Provide the [x, y] coordinate of the cell's center where the given text is located.  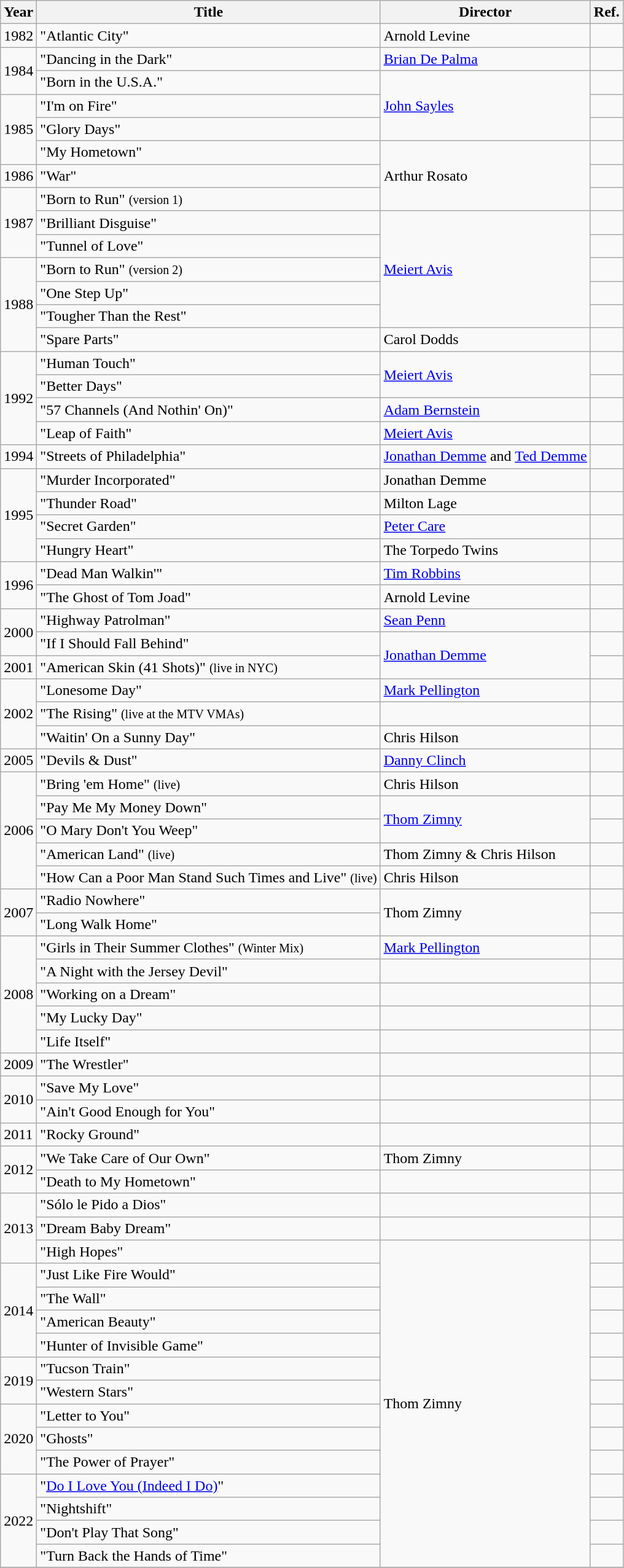
2013 [18, 1228]
2009 [18, 1065]
"Brilliant Disguise" [209, 222]
"The Wall" [209, 1298]
2022 [18, 1521]
"My Hometown" [209, 152]
The Torpedo Twins [485, 550]
Ref. [607, 12]
"American Land" (live) [209, 854]
1988 [18, 304]
"Life Itself" [209, 1041]
"Turn Back the Hands of Time" [209, 1556]
2005 [18, 761]
"Save My Love" [209, 1088]
"Murder Incorporated" [209, 480]
"Rocky Ground" [209, 1135]
"Girls in Their Summer Clothes" (Winter Mix) [209, 947]
"Do I Love You (Indeed I Do)" [209, 1486]
1987 [18, 222]
Arthur Rosato [485, 176]
2020 [18, 1438]
John Sayles [485, 106]
"Dancing in the Dark" [209, 59]
2002 [18, 714]
"One Step Up" [209, 293]
Jonathan Demme and Ted Demme [485, 457]
"Streets of Philadelphia" [209, 457]
Carol Dodds [485, 340]
"Human Touch" [209, 363]
"Tunnel of Love" [209, 246]
"Tucson Train" [209, 1368]
"American Skin (41 Shots)" (live in NYC) [209, 667]
"We Take Care of Our Own" [209, 1158]
"Hunter of Invisible Game" [209, 1345]
"High Hopes" [209, 1252]
"Secret Garden" [209, 527]
"Born to Run" (version 2) [209, 269]
"The Rising" (live at the MTV VMAs) [209, 714]
2008 [18, 994]
"O Mary Don't You Weep" [209, 831]
"Ain't Good Enough for You" [209, 1111]
"Atlantic City" [209, 36]
2011 [18, 1135]
"How Can a Poor Man Stand Such Times and Live" (live) [209, 877]
2001 [18, 667]
"Leap of Faith" [209, 433]
2000 [18, 632]
"War" [209, 176]
Adam Bernstein [485, 410]
"Death to My Hometown" [209, 1182]
Peter Care [485, 527]
1984 [18, 71]
2012 [18, 1170]
1985 [18, 129]
1982 [18, 36]
"American Beauty" [209, 1322]
"Nightshift" [209, 1509]
"I'm on Fire" [209, 106]
Sean Penn [485, 620]
Thom Zimny & Chris Hilson [485, 854]
"Thunder Road" [209, 503]
"Letter to You" [209, 1415]
"Devils & Dust" [209, 761]
Year [18, 12]
"Don't Play That Song" [209, 1532]
1994 [18, 457]
"Dead Man Walkin'" [209, 573]
"My Lucky Day" [209, 1017]
"Waitin' On a Sunny Day" [209, 737]
"A Night with the Jersey Devil" [209, 971]
"Long Walk Home" [209, 924]
"Better Days" [209, 386]
Danny Clinch [485, 761]
2006 [18, 831]
"Born to Run" (version 1) [209, 199]
"The Wrestler" [209, 1065]
"57 Channels (And Nothin' On)" [209, 410]
"Spare Parts" [209, 340]
Milton Lage [485, 503]
1986 [18, 176]
2019 [18, 1380]
"Lonesome Day" [209, 691]
"Ghosts" [209, 1439]
"Tougher Than the Rest" [209, 316]
2007 [18, 912]
Brian De Palma [485, 59]
Director [485, 12]
Tim Robbins [485, 573]
"Radio Nowhere" [209, 901]
"Glory Days" [209, 129]
"Just Like Fire Would" [209, 1275]
"The Ghost of Tom Joad" [209, 597]
"Sólo le Pido a Dios" [209, 1205]
"Working on a Dream" [209, 994]
"Highway Patrolman" [209, 620]
"If I Should Fall Behind" [209, 643]
1995 [18, 515]
1996 [18, 585]
"The Power of Prayer" [209, 1462]
"Dream Baby Dream" [209, 1228]
"Hungry Heart" [209, 550]
"Pay Me My Money Down" [209, 807]
2010 [18, 1100]
"Born in the U.S.A." [209, 82]
"Bring 'em Home" (live) [209, 784]
Title [209, 12]
2014 [18, 1310]
1992 [18, 398]
"Western Stars" [209, 1392]
